Extract the [X, Y] coordinate from the center of the cell holding the provided text.  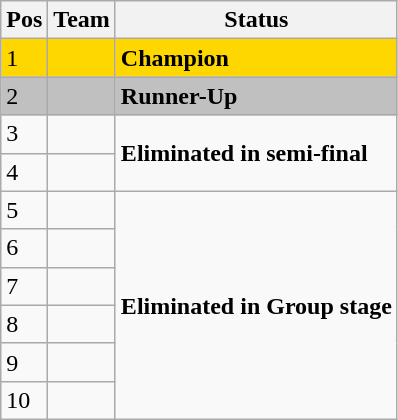
1 [24, 58]
4 [24, 172]
6 [24, 248]
Eliminated in semi-final [256, 153]
8 [24, 324]
Eliminated in Group stage [256, 305]
Status [256, 20]
5 [24, 210]
Champion [256, 58]
10 [24, 400]
7 [24, 286]
3 [24, 134]
2 [24, 96]
9 [24, 362]
Team [82, 20]
Runner-Up [256, 96]
Pos [24, 20]
